Return the [x, y] coordinate for the center point of the cell that contains the specified text.  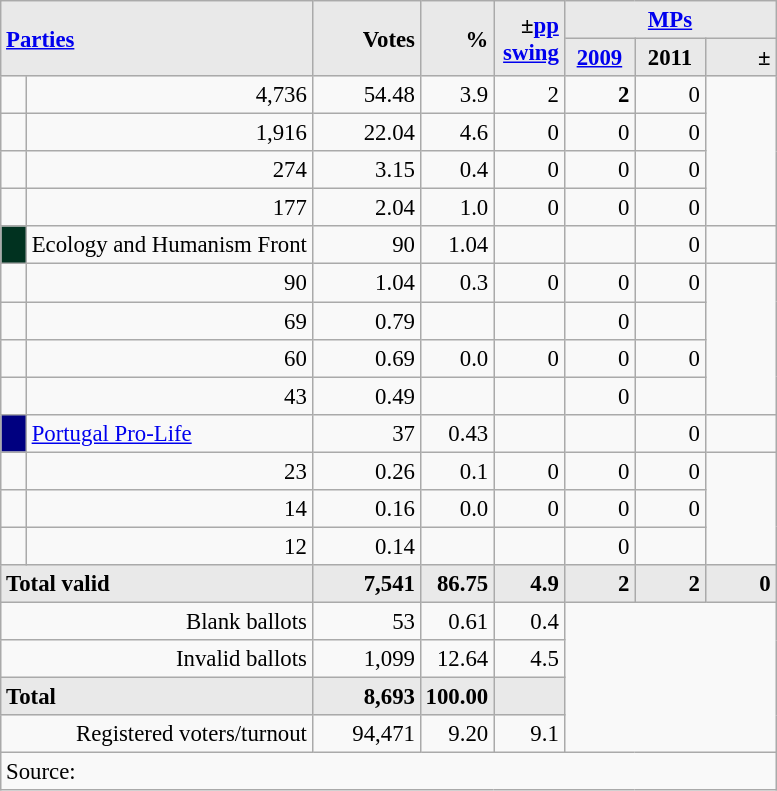
7,541 [366, 584]
4,736 [169, 95]
% [456, 38]
4.5 [530, 659]
12 [169, 546]
1,916 [169, 133]
0.69 [366, 358]
3.9 [456, 95]
Total valid [156, 584]
0.3 [456, 283]
0.49 [366, 396]
Blank ballots [156, 621]
94,471 [366, 734]
8,693 [366, 697]
± [740, 58]
37 [366, 433]
Registered voters/turnout [156, 734]
±pp swing [530, 38]
0.79 [366, 321]
0.26 [366, 471]
2011 [670, 58]
Parties [156, 38]
2009 [600, 58]
274 [169, 170]
9.1 [530, 734]
4.9 [530, 584]
1,099 [366, 659]
0.61 [456, 621]
60 [169, 358]
0.43 [456, 433]
23 [169, 471]
Invalid ballots [156, 659]
0.16 [366, 509]
Source: [388, 772]
177 [169, 208]
MPs [670, 20]
43 [169, 396]
100.00 [456, 697]
12.64 [456, 659]
Portugal Pro-Life [169, 433]
Ecology and Humanism Front [169, 245]
Total [156, 697]
14 [169, 509]
0.14 [366, 546]
3.15 [366, 170]
53 [366, 621]
0.1 [456, 471]
9.20 [456, 734]
86.75 [456, 584]
54.48 [366, 95]
4.6 [456, 133]
Votes [366, 38]
2.04 [366, 208]
69 [169, 321]
1.0 [456, 208]
22.04 [366, 133]
